Determine the (X, Y) coordinate at the center of the cell enclosing the given text.  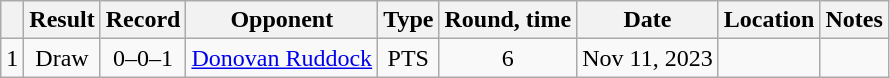
1 (12, 58)
PTS (408, 58)
Donovan Ruddock (282, 58)
6 (508, 58)
Draw (62, 58)
Date (648, 20)
Record (143, 20)
Opponent (282, 20)
Result (62, 20)
Notes (854, 20)
Nov 11, 2023 (648, 58)
Location (769, 20)
0–0–1 (143, 58)
Round, time (508, 20)
Type (408, 20)
